Return [x, y] of the center of cell containing provided text 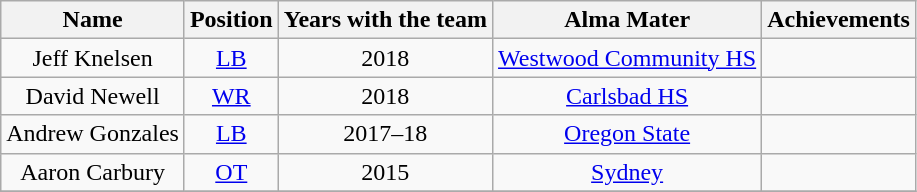
Westwood Community HS [628, 58]
Name [93, 20]
Aaron Carbury [93, 172]
David Newell [93, 96]
2017–18 [385, 134]
Oregon State [628, 134]
WR [231, 96]
Alma Mater [628, 20]
Achievements [839, 20]
Position [231, 20]
2015 [385, 172]
Jeff Knelsen [93, 58]
Years with the team [385, 20]
Carlsbad HS [628, 96]
Sydney [628, 172]
Andrew Gonzales [93, 134]
OT [231, 172]
